Determine the (x, y) coordinate at the center of the cell enclosing the given text.  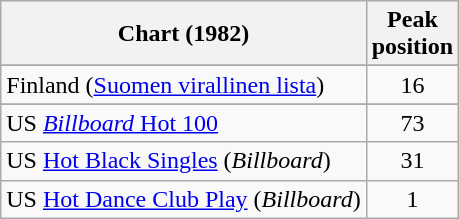
1 (412, 199)
US Billboard Hot 100 (184, 123)
US Hot Dance Club Play (Billboard) (184, 199)
31 (412, 161)
Finland (Suomen virallinen lista) (184, 85)
US Hot Black Singles (Billboard) (184, 161)
Peakposition (412, 34)
Chart (1982) (184, 34)
73 (412, 123)
16 (412, 85)
